Identify which cell holds the provided text, then report its [X, Y] central coordinate. 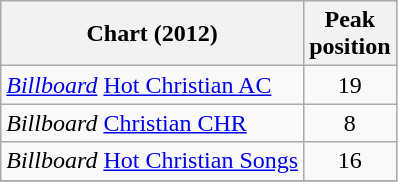
16 [350, 161]
19 [350, 85]
Billboard Hot Christian Songs [152, 161]
Peakposition [350, 34]
8 [350, 123]
Billboard Hot Christian AC [152, 85]
Billboard Christian CHR [152, 123]
Chart (2012) [152, 34]
